Output the [x, y] coordinate of the center of the cell containing the given text.  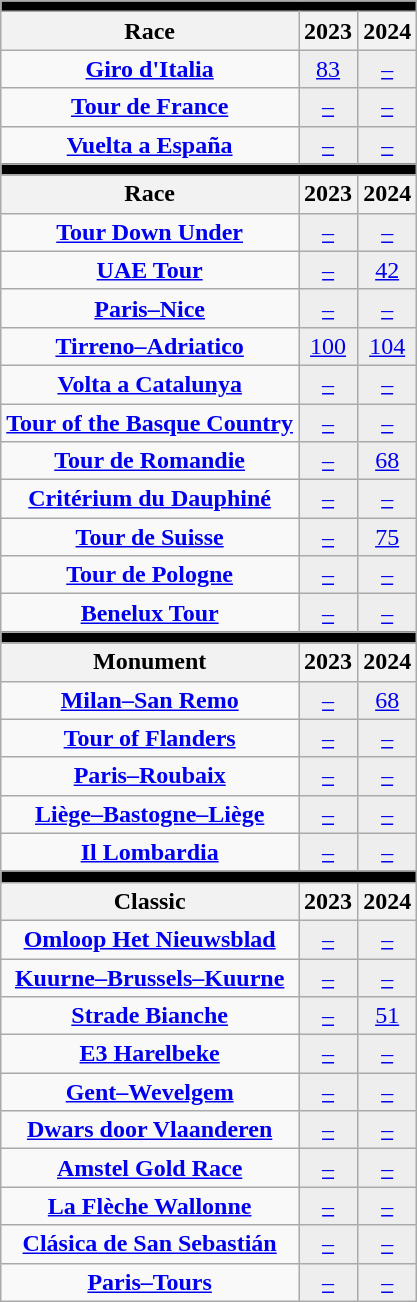
Monument [150, 662]
Amstel Gold Race [150, 1168]
La Flèche Wallonne [150, 1206]
Critérium du Dauphiné [150, 499]
UAE Tour [150, 270]
Gent–Wevelgem [150, 1092]
Tour of the Basque Country [150, 423]
E3 Harelbeke [150, 1054]
Tour de France [150, 107]
Milan–San Remo [150, 700]
42 [388, 270]
Paris–Nice [150, 308]
83 [328, 69]
Kuurne–Brussels–Kuurne [150, 977]
75 [388, 537]
Tour Down Under [150, 232]
Paris–Roubaix [150, 776]
Giro d'Italia [150, 69]
100 [328, 346]
Tour of Flanders [150, 738]
Tour de Romandie [150, 461]
104 [388, 346]
Liège–Bastogne–Liège [150, 814]
Omloop Het Nieuwsblad [150, 939]
Paris–Tours [150, 1282]
Vuelta a España [150, 145]
Strade Bianche [150, 1016]
Tirreno–Adriatico [150, 346]
Tour de Pologne [150, 575]
Classic [150, 901]
Il Lombardia [150, 852]
51 [388, 1016]
Clásica de San Sebastián [150, 1244]
Tour de Suisse [150, 537]
Benelux Tour [150, 613]
Dwars door Vlaanderen [150, 1130]
Volta a Catalunya [150, 384]
